Output the [x, y] coordinate of the center of the cell containing the given text.  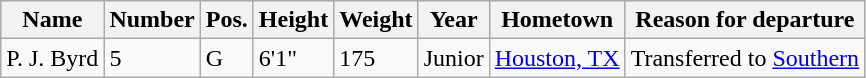
Pos. [226, 20]
Number [152, 20]
Junior [454, 58]
P. J. Byrd [52, 58]
5 [152, 58]
Hometown [557, 20]
Name [52, 20]
Height [293, 20]
G [226, 58]
Reason for departure [744, 20]
175 [376, 58]
Houston, TX [557, 58]
Weight [376, 20]
Year [454, 20]
6'1" [293, 58]
Transferred to Southern [744, 58]
